Return the [X, Y] coordinate for the center point of the cell that contains the specified text.  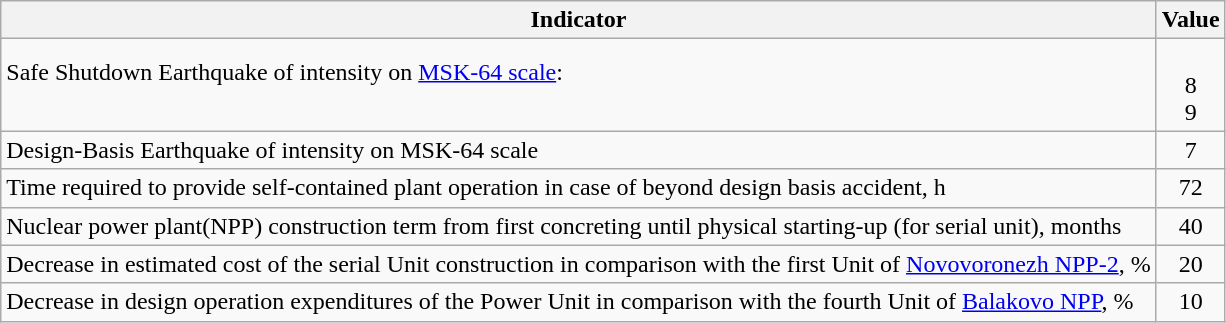
Design-Basis Earthquake of intensity on MSK-64 scale [578, 150]
Indicator [578, 20]
89 [1190, 85]
20 [1190, 264]
Decrease in estimated cost of the serial Unit construction in comparison with the first Unit of Novovoronezh NPP-2, % [578, 264]
7 [1190, 150]
Decrease in design operation expenditures of the Power Unit in comparison with the fourth Unit of Balakovo NPP, % [578, 302]
10 [1190, 302]
72 [1190, 188]
Value [1190, 20]
Safe Shutdown Earthquake of intensity on MSK-64 scale: [578, 85]
40 [1190, 226]
Time required to provide self-contained plant operation in case of beyond design basis accident, h [578, 188]
Nuclear power plant(NPP) construction term from first concreting until physical starting-up (for serial unit), months [578, 226]
